Provide the [x, y] coordinate of the cell's center where the given text is located.  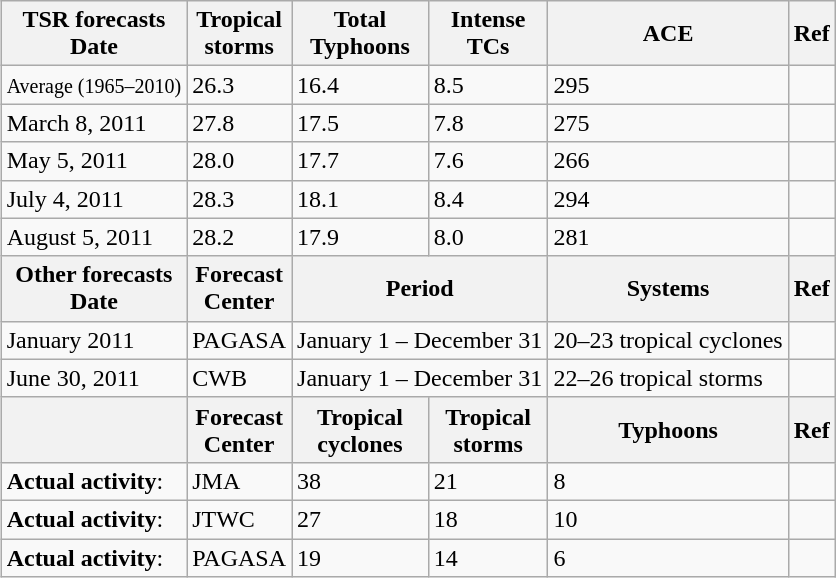
June 30, 2011 [94, 378]
Other forecastsDate [94, 288]
January 2011 [94, 340]
Typhoons [668, 430]
10 [668, 519]
8.5 [488, 85]
JTWC [240, 519]
CWB [240, 378]
14 [488, 557]
21 [488, 481]
TSR forecastsDate [94, 34]
20–23 tropical cyclones [668, 340]
28.3 [240, 199]
27 [360, 519]
7.6 [488, 161]
295 [668, 85]
28.2 [240, 237]
28.0 [240, 161]
19 [360, 557]
August 5, 2011 [94, 237]
Tropicalcyclones [360, 430]
17.7 [360, 161]
May 5, 2011 [94, 161]
26.3 [240, 85]
Systems [668, 288]
TotalTyphoons [360, 34]
266 [668, 161]
281 [668, 237]
8 [668, 481]
JMA [240, 481]
17.9 [360, 237]
7.8 [488, 123]
294 [668, 199]
March 8, 2011 [94, 123]
July 4, 2011 [94, 199]
27.8 [240, 123]
275 [668, 123]
18.1 [360, 199]
38 [360, 481]
Period [420, 288]
8.4 [488, 199]
16.4 [360, 85]
IntenseTCs [488, 34]
22–26 tropical storms [668, 378]
6 [668, 557]
ACE [668, 34]
17.5 [360, 123]
Average (1965–2010) [94, 85]
8.0 [488, 237]
18 [488, 519]
